Pinpoint the cell where the given text exists, returning its [x, y] midpoint coordinate. 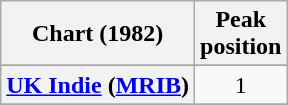
1 [241, 85]
UK Indie (MRIB) [98, 85]
Peakposition [241, 34]
Chart (1982) [98, 34]
